From the cell containing the given text, extract its center point as [X, Y] coordinate. 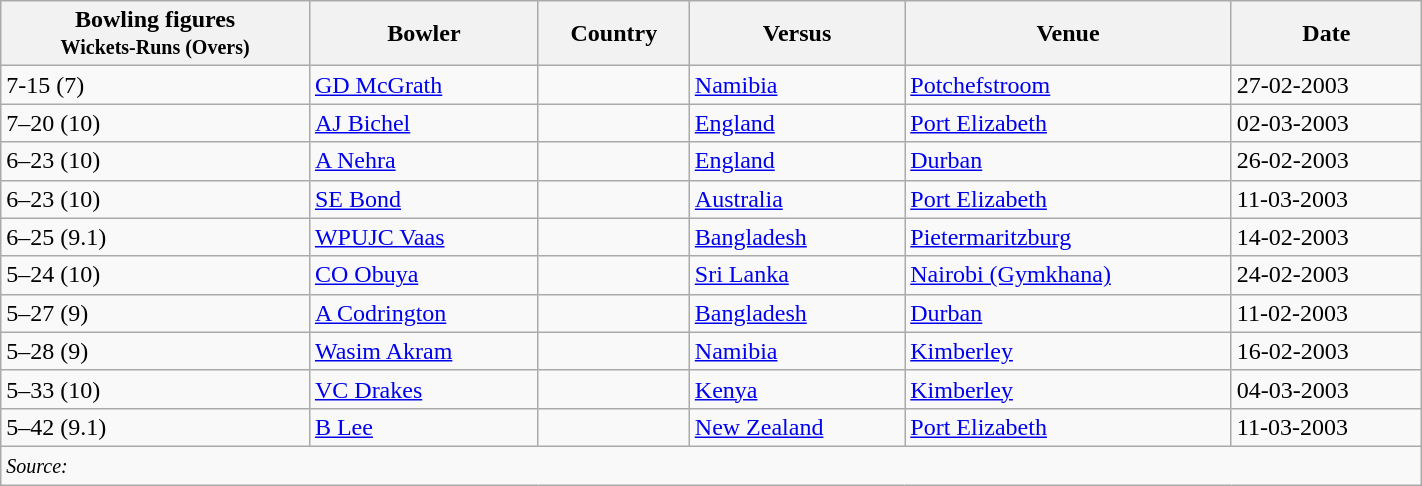
24-02-2003 [1326, 275]
AJ Bichel [424, 123]
6–25 (9.1) [156, 237]
11-02-2003 [1326, 313]
16-02-2003 [1326, 351]
Bowler [424, 34]
14-02-2003 [1326, 237]
CO Obuya [424, 275]
7–20 (10) [156, 123]
Versus [796, 34]
Australia [796, 199]
26-02-2003 [1326, 161]
5–27 (9) [156, 313]
SE Bond [424, 199]
7-15 (7) [156, 85]
Bowling figuresWickets-Runs (Overs) [156, 34]
Date [1326, 34]
Nairobi (Gymkhana) [1068, 275]
5–42 (9.1) [156, 427]
5–28 (9) [156, 351]
Potchefstroom [1068, 85]
Country [614, 34]
Source: [711, 465]
B Lee [424, 427]
Wasim Akram [424, 351]
Pietermaritzburg [1068, 237]
GD McGrath [424, 85]
Sri Lanka [796, 275]
02-03-2003 [1326, 123]
Kenya [796, 389]
A Nehra [424, 161]
New Zealand [796, 427]
WPUJC Vaas [424, 237]
A Codrington [424, 313]
5–24 (10) [156, 275]
VC Drakes [424, 389]
Venue [1068, 34]
5–33 (10) [156, 389]
04-03-2003 [1326, 389]
27-02-2003 [1326, 85]
